From the cell containing the given text, extract its center point as (x, y) coordinate. 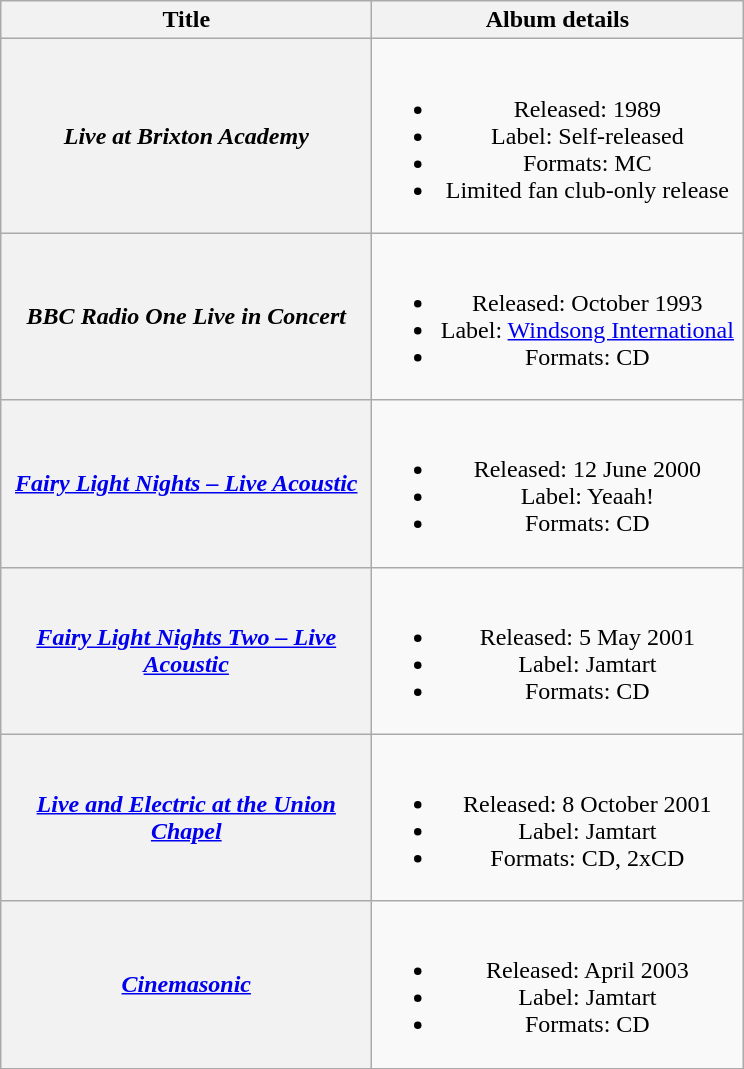
Album details (558, 20)
Live at Brixton Academy (186, 136)
Released: 1989Label: Self-releasedFormats: MCLimited fan club-only release (558, 136)
BBC Radio One Live in Concert (186, 316)
Released: 8 October 2001Label: JamtartFormats: CD, 2xCD (558, 818)
Released: 12 June 2000Label: Yeaah!Formats: CD (558, 484)
Cinemasonic (186, 984)
Fairy Light Nights – Live Acoustic (186, 484)
Fairy Light Nights Two – Live Acoustic (186, 650)
Released: April 2003Label: JamtartFormats: CD (558, 984)
Released: October 1993Label: Windsong InternationalFormats: CD (558, 316)
Live and Electric at the Union Chapel (186, 818)
Released: 5 May 2001Label: JamtartFormats: CD (558, 650)
Title (186, 20)
